Scan for the cell matching the given text and deliver its (X, Y) coordinate at center. 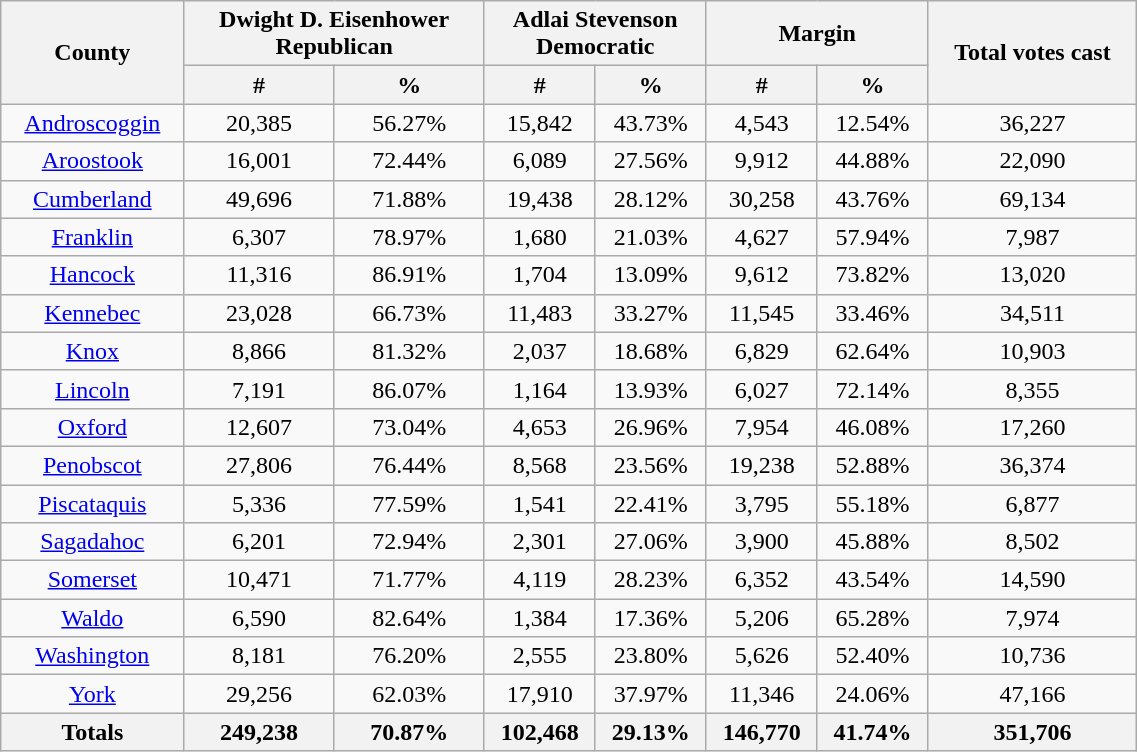
46.08% (872, 427)
43.54% (872, 580)
12,607 (259, 427)
34,511 (1032, 313)
3,900 (762, 542)
13.93% (650, 389)
11,545 (762, 313)
72.14% (872, 389)
27.56% (650, 161)
6,201 (259, 542)
Cumberland (92, 199)
21.03% (650, 237)
Total votes cast (1032, 52)
57.94% (872, 237)
7,987 (1032, 237)
47,166 (1032, 694)
77.59% (409, 503)
27,806 (259, 465)
9,912 (762, 161)
8,181 (259, 656)
62.03% (409, 694)
17.36% (650, 618)
29,256 (259, 694)
6,307 (259, 237)
71.88% (409, 199)
24.06% (872, 694)
28.23% (650, 580)
86.91% (409, 275)
6,829 (762, 351)
8,568 (540, 465)
Margin (817, 34)
22.41% (650, 503)
11,483 (540, 313)
Androscoggin (92, 123)
22,090 (1032, 161)
19,438 (540, 199)
Aroostook (92, 161)
Kennebec (92, 313)
36,374 (1032, 465)
11,346 (762, 694)
76.20% (409, 656)
County (92, 52)
23.80% (650, 656)
Sagadahoc (92, 542)
9,612 (762, 275)
351,706 (1032, 732)
65.28% (872, 618)
76.44% (409, 465)
13,020 (1032, 275)
Totals (92, 732)
66.73% (409, 313)
23.56% (650, 465)
10,471 (259, 580)
43.76% (872, 199)
146,770 (762, 732)
41.74% (872, 732)
33.27% (650, 313)
18.68% (650, 351)
26.96% (650, 427)
Oxford (92, 427)
4,653 (540, 427)
1,680 (540, 237)
6,877 (1032, 503)
5,336 (259, 503)
86.07% (409, 389)
1,541 (540, 503)
Piscataquis (92, 503)
Hancock (92, 275)
17,260 (1032, 427)
6,027 (762, 389)
249,238 (259, 732)
81.32% (409, 351)
8,355 (1032, 389)
4,627 (762, 237)
72.44% (409, 161)
7,954 (762, 427)
72.94% (409, 542)
36,227 (1032, 123)
13.09% (650, 275)
3,795 (762, 503)
7,191 (259, 389)
4,543 (762, 123)
70.87% (409, 732)
York (92, 694)
5,206 (762, 618)
Knox (92, 351)
28.12% (650, 199)
Waldo (92, 618)
45.88% (872, 542)
2,037 (540, 351)
1,164 (540, 389)
52.88% (872, 465)
69,134 (1032, 199)
7,974 (1032, 618)
33.46% (872, 313)
82.64% (409, 618)
52.40% (872, 656)
43.73% (650, 123)
Dwight D. EisenhowerRepublican (334, 34)
1,704 (540, 275)
71.77% (409, 580)
30,258 (762, 199)
6,352 (762, 580)
8,502 (1032, 542)
17,910 (540, 694)
55.18% (872, 503)
10,736 (1032, 656)
73.04% (409, 427)
78.97% (409, 237)
Lincoln (92, 389)
49,696 (259, 199)
12.54% (872, 123)
37.97% (650, 694)
Washington (92, 656)
11,316 (259, 275)
29.13% (650, 732)
Adlai StevensonDemocratic (595, 34)
62.64% (872, 351)
20,385 (259, 123)
Penobscot (92, 465)
27.06% (650, 542)
6,089 (540, 161)
8,866 (259, 351)
2,555 (540, 656)
16,001 (259, 161)
Somerset (92, 580)
23,028 (259, 313)
15,842 (540, 123)
44.88% (872, 161)
10,903 (1032, 351)
73.82% (872, 275)
Franklin (92, 237)
4,119 (540, 580)
14,590 (1032, 580)
56.27% (409, 123)
2,301 (540, 542)
19,238 (762, 465)
102,468 (540, 732)
1,384 (540, 618)
5,626 (762, 656)
6,590 (259, 618)
